Search for the cell housing the specified text and yield its (X, Y) center coordinate. 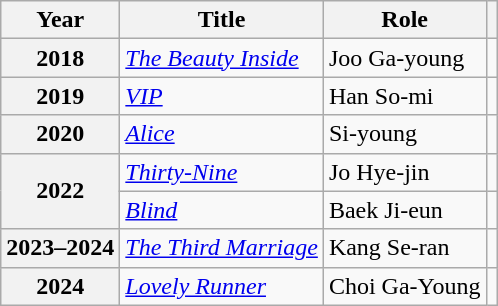
Joo Ga-young (404, 58)
The Beauty Inside (222, 58)
Blind (222, 210)
2018 (60, 58)
Baek Ji-eun (404, 210)
Si-young (404, 134)
Title (222, 20)
2020 (60, 134)
Han So-mi (404, 96)
2022 (60, 191)
The Third Marriage (222, 248)
Alice (222, 134)
2019 (60, 96)
Jo Hye-jin (404, 172)
Thirty-Nine (222, 172)
2024 (60, 286)
2023–2024 (60, 248)
Year (60, 20)
Kang Se-ran (404, 248)
Lovely Runner (222, 286)
VIP (222, 96)
Choi Ga-Young (404, 286)
Role (404, 20)
